Search for the cell housing the specified text and yield its [X, Y] center coordinate. 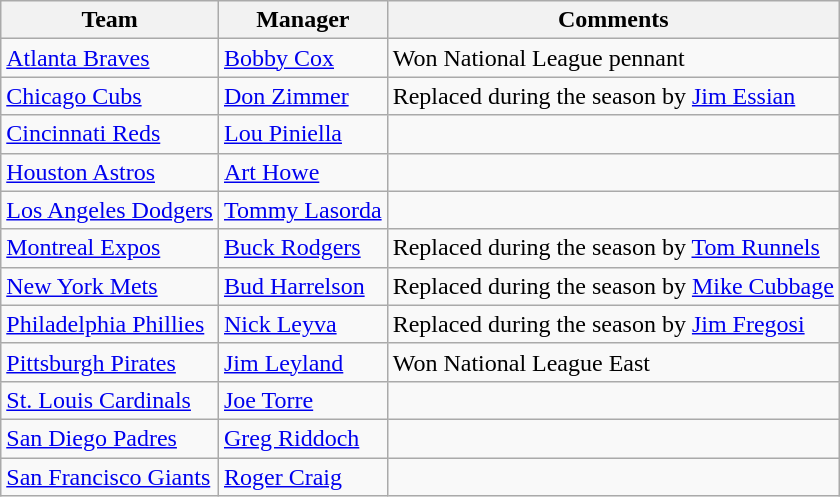
Los Angeles Dodgers [110, 210]
Houston Astros [110, 172]
Philadelphia Phillies [110, 324]
Nick Leyva [302, 324]
Replaced during the season by Tom Runnels [613, 248]
Replaced during the season by Mike Cubbage [613, 286]
Lou Piniella [302, 134]
Cincinnati Reds [110, 134]
Won National League pennant [613, 58]
Atlanta Braves [110, 58]
Tommy Lasorda [302, 210]
Roger Craig [302, 477]
Bud Harrelson [302, 286]
Replaced during the season by Jim Essian [613, 96]
Greg Riddoch [302, 438]
Jim Leyland [302, 362]
San Francisco Giants [110, 477]
San Diego Padres [110, 438]
Don Zimmer [302, 96]
Joe Torre [302, 400]
Pittsburgh Pirates [110, 362]
Chicago Cubs [110, 96]
Team [110, 20]
St. Louis Cardinals [110, 400]
Won National League East [613, 362]
Manager [302, 20]
Bobby Cox [302, 58]
New York Mets [110, 286]
Comments [613, 20]
Replaced during the season by Jim Fregosi [613, 324]
Art Howe [302, 172]
Montreal Expos [110, 248]
Buck Rodgers [302, 248]
